From the cell containing the given text, extract its center point as [x, y] coordinate. 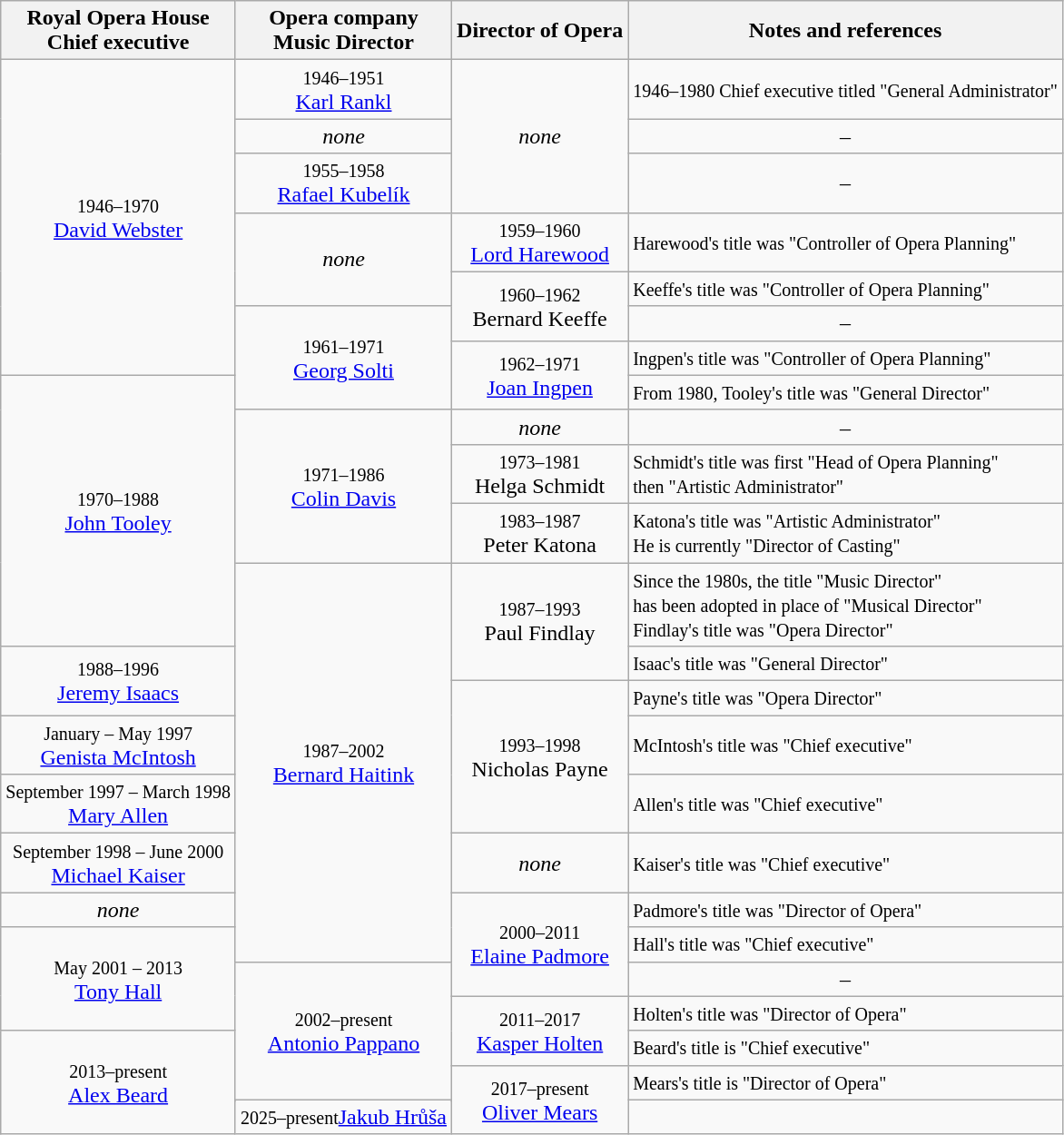
Beard's title is "Chief executive" [846, 1048]
2002–presentAntonio Pappano [343, 1031]
2017–presentOliver Mears [540, 1100]
Padmore's title was "Director of Opera" [846, 910]
1973–1981Helga Schmidt [540, 474]
1960–1962Bernard Keeffe [540, 306]
Ingpen's title was "Controller of Opera Planning" [846, 358]
Payne's title was "Opera Director" [846, 698]
September 1998 – June 2000Michael Kaiser [118, 863]
2013–present Alex Beard [118, 1082]
Harewood's title was "Controller of Opera Planning" [846, 242]
Royal Opera HouseChief executive [118, 31]
1971–1986Colin Davis [343, 486]
1946–1980 Chief executive titled "General Administrator" [846, 89]
Notes and references [846, 31]
1959–1960Lord Harewood [540, 242]
September 1997 – March 1998Mary Allen [118, 804]
Keeffe's title was "Controller of Opera Planning" [846, 289]
Schmidt's title was first "Head of Opera Planning"then "Artistic Administrator" [846, 474]
1946–1970David Webster [118, 218]
1946–1951Karl Rankl [343, 89]
1988–1996Jeremy Isaacs [118, 681]
May 2001 – 2013Tony Hall [118, 979]
Hall's title was "Chief executive" [846, 944]
Kaiser's title was "Chief executive" [846, 863]
1987–1993Paul Findlay [540, 622]
Isaac's title was "General Director" [846, 664]
Allen's title was "Chief executive" [846, 804]
McIntosh's title was "Chief executive" [846, 745]
Mears's title is "Director of Opera" [846, 1082]
1955–1958Rafael Kubelík [343, 183]
Opera companyMusic Director [343, 31]
January – May 1997Genista McIntosh [118, 745]
From 1980, Tooley's title was "General Director" [846, 392]
1993–1998Nicholas Payne [540, 757]
1961–1971Georg Solti [343, 358]
Since the 1980s, the title "Music Director"has been adopted in place of "Musical Director"Findlay's title was "Opera Director" [846, 605]
2025–presentJakub Hrůša [343, 1117]
2011–2017Kasper Holten [540, 1031]
1983–1987Peter Katona [540, 532]
Katona's title was "Artistic Administrator"He is currently "Director of Casting" [846, 532]
Director of Opera [540, 31]
Holten's title was "Director of Opera" [846, 1013]
1987–2002Bernard Haitink [343, 763]
2000–2011Elaine Padmore [540, 944]
1970–1988John Tooley [118, 510]
1962–1971Joan Ingpen [540, 375]
